Pinpoint the cell where the given text exists, returning its [X, Y] midpoint coordinate. 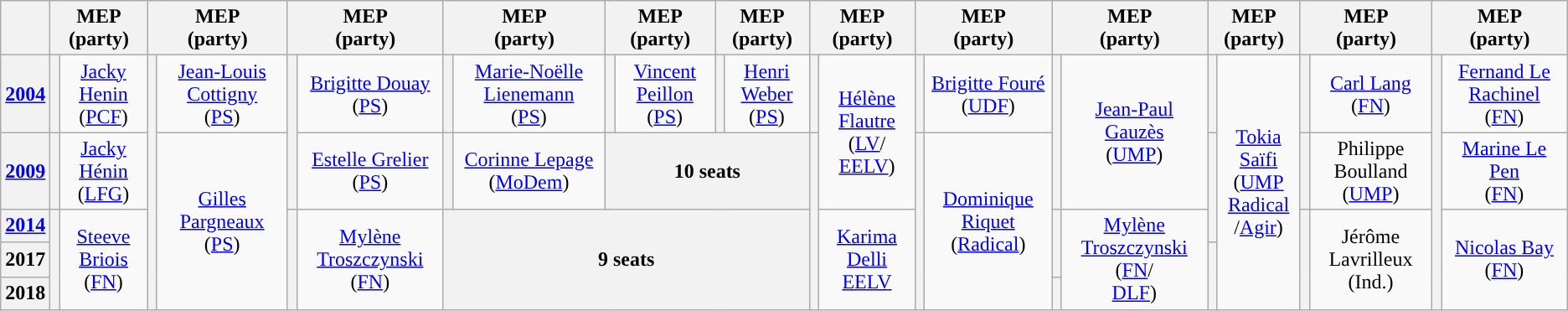
Vincent Peillon(PS) [665, 94]
Carl Lang(FN) [1370, 94]
Dominique Riquet(Radical) [988, 221]
Henri Weber(PS) [767, 94]
Steeve Briois(FN) [104, 260]
2014 [25, 225]
10 seats [708, 171]
Jacky Henin(PCF) [104, 94]
Corinne Lepage(MoDem) [529, 171]
2018 [25, 293]
2004 [25, 94]
Marine Le Pen(FN) [1504, 171]
9 seats [627, 260]
Fernand Le Rachinel(FN) [1504, 94]
Mylène Troszczynski(FN) [370, 260]
Gilles Pargneaux(PS) [222, 221]
Brigitte Douay(PS) [370, 94]
Jacky Hénin(LFG) [104, 171]
Mylène Troszczynski(FN/DLF) [1134, 260]
2017 [25, 260]
Philippe Boulland(UMP) [1370, 171]
Karima DelliEELV [867, 260]
Marie-Noëlle Lienemann(PS) [529, 94]
Jean-Paul Gauzès(UMP) [1134, 132]
Jean-Louis Cottigny(PS) [222, 94]
2009 [25, 171]
Tokia Saïfi(UMPRadical/Agir) [1258, 183]
Nicolas Bay(FN) [1504, 260]
Hélène Flautre(LV/EELV) [867, 132]
Jérôme Lavrilleux(Ind.) [1370, 260]
Estelle Grelier(PS) [370, 171]
Brigitte Fouré(UDF) [988, 94]
